Capture the cell that displays the provided text and extract its [x, y] central coordinate. 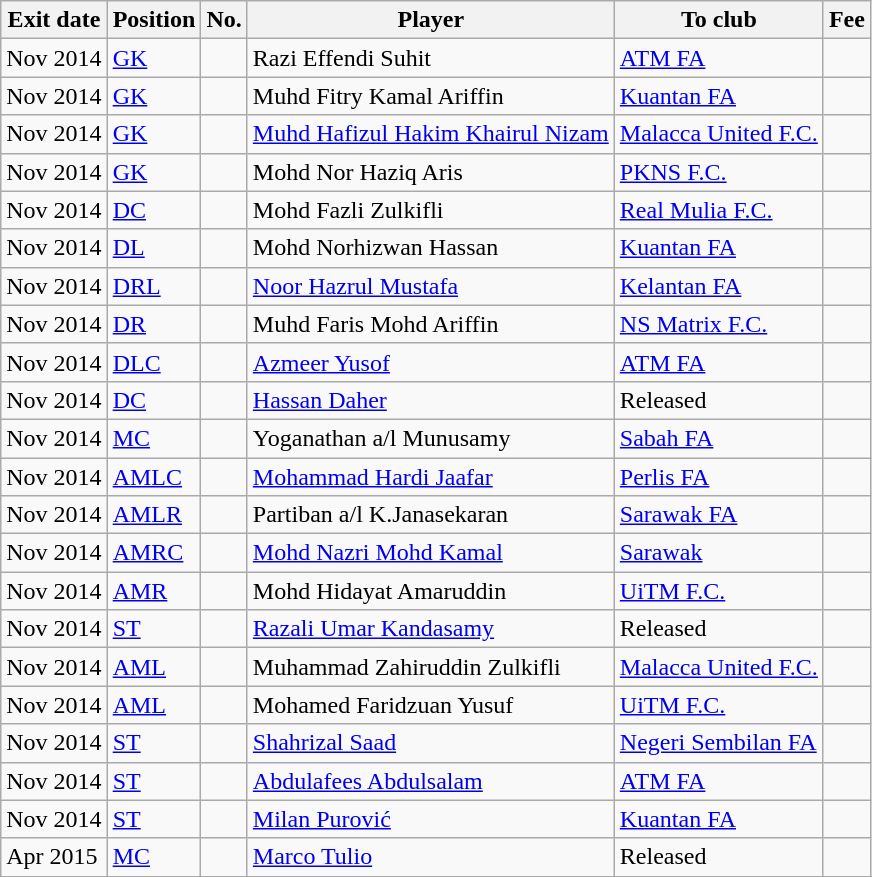
Marco Tulio [430, 857]
AMR [154, 591]
Real Mulia F.C. [718, 210]
Yoganathan a/l Munusamy [430, 438]
Mohd Fazli Zulkifli [430, 210]
Position [154, 20]
Mohamed Faridzuan Yusuf [430, 705]
Razali Umar Kandasamy [430, 629]
Mohd Hidayat Amaruddin [430, 591]
Player [430, 20]
Muhd Hafizul Hakim Khairul Nizam [430, 134]
Hassan Daher [430, 400]
Mohd Nor Haziq Aris [430, 172]
Kelantan FA [718, 286]
AMLR [154, 515]
Perlis FA [718, 477]
Fee [846, 20]
Muhd Faris Mohd Ariffin [430, 324]
Mohammad Hardi Jaafar [430, 477]
DLC [154, 362]
Shahrizal Saad [430, 743]
No. [224, 20]
DR [154, 324]
Noor Hazrul Mustafa [430, 286]
Negeri Sembilan FA [718, 743]
AMLC [154, 477]
Sarawak [718, 553]
DRL [154, 286]
Muhammad Zahiruddin Zulkifli [430, 667]
Exit date [54, 20]
Sarawak FA [718, 515]
AMRC [154, 553]
Milan Purović [430, 819]
Partiban a/l K.Janasekaran [430, 515]
DL [154, 248]
Sabah FA [718, 438]
Razi Effendi Suhit [430, 58]
NS Matrix F.C. [718, 324]
Mohd Norhizwan Hassan [430, 248]
Apr 2015 [54, 857]
Abdulafees Abdulsalam [430, 781]
Muhd Fitry Kamal Ariffin [430, 96]
PKNS F.C. [718, 172]
Mohd Nazri Mohd Kamal [430, 553]
Azmeer Yusof [430, 362]
To club [718, 20]
